Provide the [X, Y] coordinate of the cell's center where the given text is located.  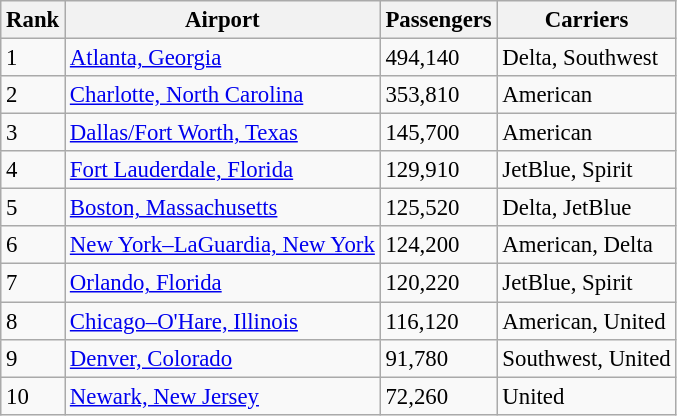
American, Delta [586, 245]
American, United [586, 321]
Delta, Southwest [586, 58]
124,200 [438, 245]
New York–LaGuardia, New York [223, 245]
8 [33, 321]
10 [33, 396]
125,520 [438, 208]
116,120 [438, 321]
Passengers [438, 20]
Carriers [586, 20]
United [586, 396]
2 [33, 95]
Atlanta, Georgia [223, 58]
Charlotte, North Carolina [223, 95]
129,910 [438, 170]
72,260 [438, 396]
Dallas/Fort Worth, Texas [223, 133]
Fort Lauderdale, Florida [223, 170]
Newark, New Jersey [223, 396]
3 [33, 133]
120,220 [438, 283]
5 [33, 208]
Orlando, Florida [223, 283]
Boston, Massachusetts [223, 208]
Rank [33, 20]
Chicago–O'Hare, Illinois [223, 321]
Southwest, United [586, 358]
Denver, Colorado [223, 358]
9 [33, 358]
1 [33, 58]
91,780 [438, 358]
145,700 [438, 133]
7 [33, 283]
353,810 [438, 95]
494,140 [438, 58]
4 [33, 170]
Delta, JetBlue [586, 208]
6 [33, 245]
Airport [223, 20]
